Find where the given text appears and provide that cell's center as (x, y) coordinate. 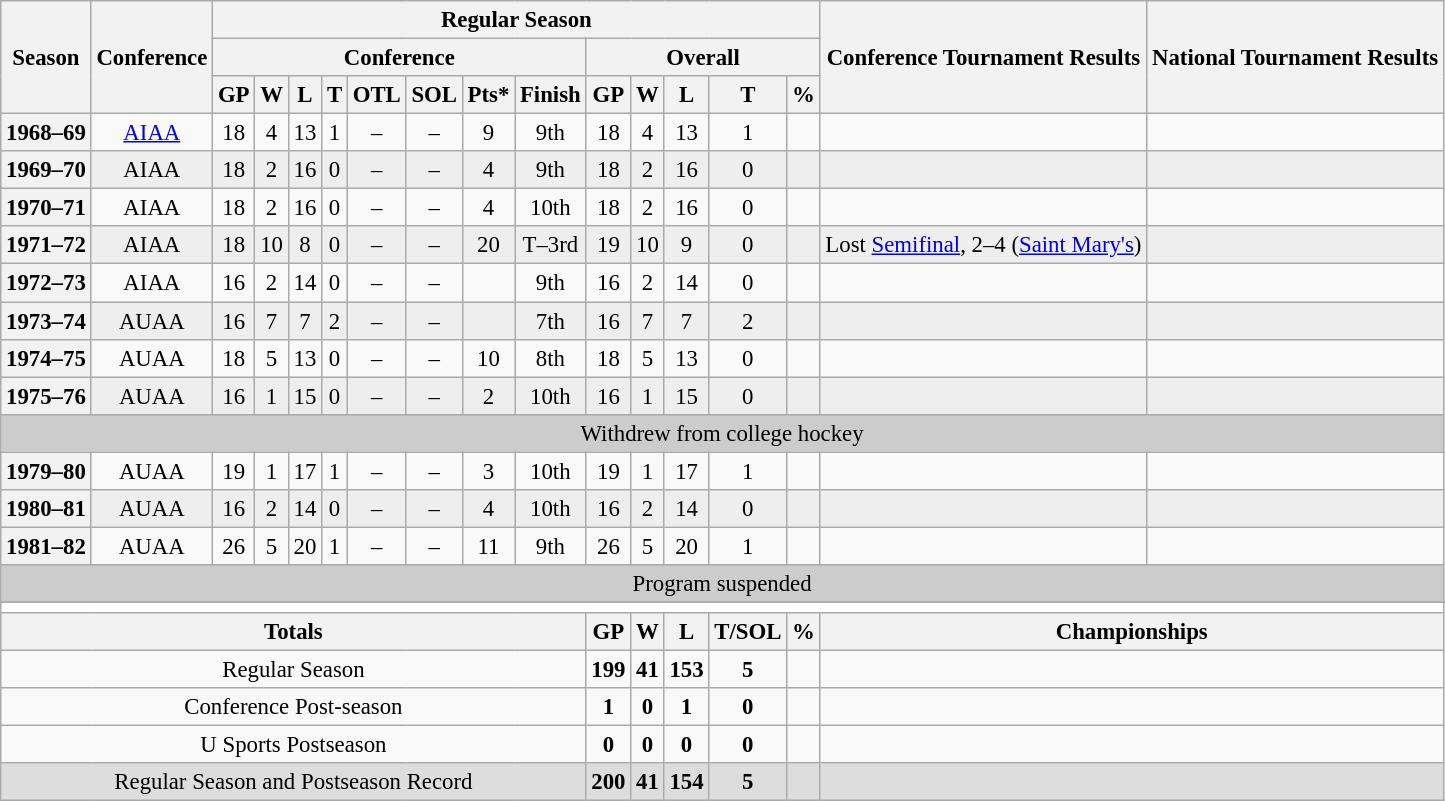
Pts* (488, 95)
200 (608, 782)
National Tournament Results (1296, 58)
1971–72 (46, 245)
T/SOL (748, 632)
Totals (294, 632)
SOL (434, 95)
1974–75 (46, 358)
Championships (1132, 632)
153 (686, 670)
1973–74 (46, 321)
Finish (550, 95)
Conference Tournament Results (984, 58)
Program suspended (722, 584)
154 (686, 782)
1968–69 (46, 133)
Overall (703, 58)
7th (550, 321)
1981–82 (46, 546)
U Sports Postseason (294, 745)
T–3rd (550, 245)
Withdrew from college hockey (722, 433)
1970–71 (46, 208)
1969–70 (46, 170)
Regular Season and Postseason Record (294, 782)
Lost Semifinal, 2–4 (Saint Mary's) (984, 245)
8 (304, 245)
1979–80 (46, 471)
199 (608, 670)
1975–76 (46, 396)
1972–73 (46, 283)
Season (46, 58)
8th (550, 358)
OTL (376, 95)
11 (488, 546)
3 (488, 471)
1980–81 (46, 509)
Conference Post-season (294, 707)
